Capture the cell that displays the provided text and extract its [x, y] central coordinate. 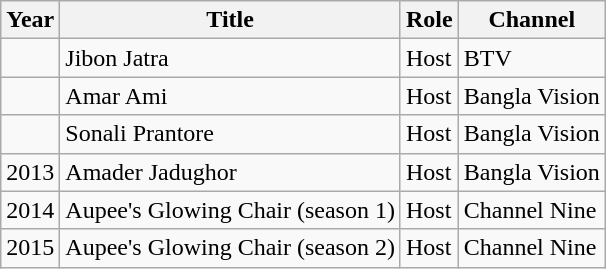
Role [429, 20]
Aupee's Glowing Chair (season 2) [230, 248]
Title [230, 20]
2013 [30, 172]
BTV [532, 58]
Channel [532, 20]
Aupee's Glowing Chair (season 1) [230, 210]
Sonali Prantore [230, 134]
Jibon Jatra [230, 58]
Year [30, 20]
Amader Jadughor [230, 172]
2014 [30, 210]
Amar Ami [230, 96]
2015 [30, 248]
